Extract the (x, y) coordinate from the center of the cell holding the provided text.  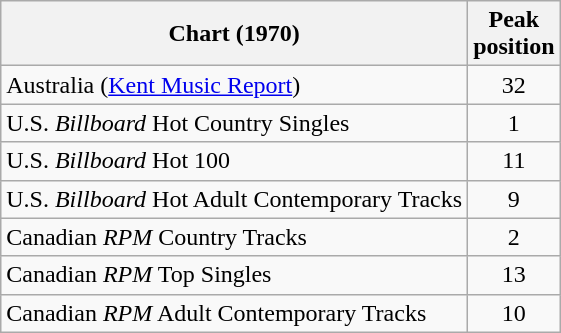
U.S. Billboard Hot Country Singles (234, 123)
9 (514, 199)
32 (514, 85)
Canadian RPM Country Tracks (234, 237)
2 (514, 237)
U.S. Billboard Hot 100 (234, 161)
10 (514, 313)
U.S. Billboard Hot Adult Contemporary Tracks (234, 199)
Canadian RPM Top Singles (234, 275)
1 (514, 123)
Chart (1970) (234, 34)
11 (514, 161)
Australia (Kent Music Report) (234, 85)
Peakposition (514, 34)
Canadian RPM Adult Contemporary Tracks (234, 313)
13 (514, 275)
